Output the (X, Y) coordinate of the center of the cell containing the given text.  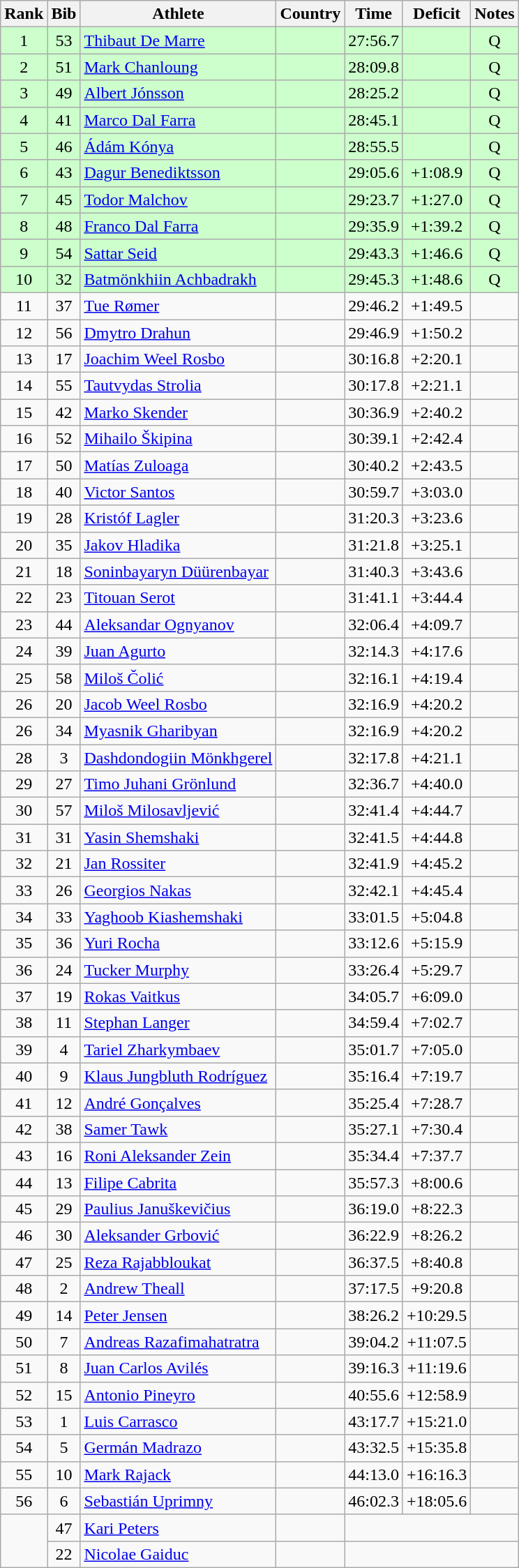
36:22.9 (374, 1236)
Tucker Murphy (179, 970)
Marko Skender (179, 412)
+7:02.7 (437, 1023)
+4:21.1 (437, 757)
Samer Tawk (179, 1129)
29:35.9 (374, 226)
+3:03.0 (437, 492)
+1:49.5 (437, 306)
Marco Dal Farra (179, 120)
Soninbayaryn Düürenbayar (179, 572)
+6:09.0 (437, 996)
30:16.8 (374, 359)
Bib (64, 14)
31:40.3 (374, 572)
28:45.1 (374, 120)
+1:27.0 (437, 200)
Dashdondogiin Mönkhgerel (179, 757)
27 (64, 784)
+1:48.6 (437, 279)
57 (64, 811)
31:20.3 (374, 518)
32:14.3 (374, 651)
Yasin Shemshaki (179, 837)
Jacob Weel Rosbo (179, 704)
+10:29.5 (437, 1315)
Jan Rossiter (179, 864)
+1:39.2 (437, 226)
Filipe Cabrita (179, 1183)
Sebastián Uprimny (179, 1501)
43:32.5 (374, 1448)
+4:45.4 (437, 890)
Joachim Weel Rosbo (179, 359)
+18:05.6 (437, 1501)
29:43.3 (374, 253)
28:55.5 (374, 147)
Nicolae Gaiduc (179, 1554)
33:12.6 (374, 943)
32:41.9 (374, 864)
+1:08.9 (437, 173)
35:27.1 (374, 1129)
29:46.2 (374, 306)
Jakov Hladika (179, 545)
+1:46.6 (437, 253)
36:19.0 (374, 1209)
+4:19.4 (437, 678)
35:57.3 (374, 1183)
+4:44.8 (437, 837)
32:41.5 (374, 837)
32:06.4 (374, 625)
+7:30.4 (437, 1129)
Athlete (179, 14)
Yuri Rocha (179, 943)
+2:42.4 (437, 439)
Aleksander Grbović (179, 1236)
Albert Jónsson (179, 94)
Georgios Nakas (179, 890)
Luis Carrasco (179, 1421)
Reza Rajabbloukat (179, 1262)
Matías Zuloaga (179, 465)
+7:19.7 (437, 1076)
Dmytro Drahun (179, 333)
34:59.4 (374, 1023)
30:17.8 (374, 386)
32:16.1 (374, 678)
+15:21.0 (437, 1421)
46:02.3 (374, 1501)
38:26.2 (374, 1315)
32:36.7 (374, 784)
Kari Peters (179, 1528)
30:39.1 (374, 439)
+1:50.2 (437, 333)
+8:40.8 (437, 1262)
+15:35.8 (437, 1448)
32:41.4 (374, 811)
+2:43.5 (437, 465)
43:17.7 (374, 1421)
+16:16.3 (437, 1474)
Time (374, 14)
+2:20.1 (437, 359)
30:59.7 (374, 492)
+9:20.8 (437, 1289)
+7:37.7 (437, 1156)
32:42.1 (374, 890)
Andrew Theall (179, 1289)
35:01.7 (374, 1050)
Miloš Čolić (179, 678)
+4:44.7 (437, 811)
Miloš Milosavljević (179, 811)
Tue Rømer (179, 306)
Franco Dal Farra (179, 226)
+8:22.3 (437, 1209)
29:23.7 (374, 200)
Roni Aleksander Zein (179, 1156)
Kristóf Lagler (179, 518)
33:26.4 (374, 970)
35:16.4 (374, 1076)
+3:43.6 (437, 572)
Timo Juhani Grönlund (179, 784)
44:13.0 (374, 1474)
30:40.2 (374, 465)
Stephan Langer (179, 1023)
31:21.8 (374, 545)
28:25.2 (374, 94)
37:17.5 (374, 1289)
Thibaut De Marre (179, 40)
Country (310, 14)
+7:05.0 (437, 1050)
+12:58.9 (437, 1395)
Juan Agurto (179, 651)
+2:21.1 (437, 386)
Yaghoob Kiashemshaki (179, 917)
Paulius Januškevičius (179, 1209)
Aleksandar Ognyanov (179, 625)
39:16.3 (374, 1368)
Mark Rajack (179, 1474)
Ádám Kónya (179, 147)
+3:23.6 (437, 518)
Titouan Serot (179, 598)
Deficit (437, 14)
Mihailo Škipina (179, 439)
28:09.8 (374, 67)
32:17.8 (374, 757)
34:05.7 (374, 996)
+4:09.7 (437, 625)
Rokas Vaitkus (179, 996)
40:55.6 (374, 1395)
39:04.2 (374, 1342)
Tautvydas Strolia (179, 386)
Dagur Benediktsson (179, 173)
Mark Chanloung (179, 67)
31:41.1 (374, 598)
+3:25.1 (437, 545)
27:56.7 (374, 40)
+8:26.2 (437, 1236)
29:45.3 (374, 279)
+11:07.5 (437, 1342)
Germán Madrazo (179, 1448)
Juan Carlos Avilés (179, 1368)
Antonio Pineyro (179, 1395)
Batmönkhiin Achbadrakh (179, 279)
Victor Santos (179, 492)
+5:04.8 (437, 917)
Myasnik Gharibyan (179, 731)
Klaus Jungbluth Rodríguez (179, 1076)
André Gonçalves (179, 1103)
36:37.5 (374, 1262)
+11:19.6 (437, 1368)
Rank (24, 14)
Peter Jensen (179, 1315)
29:05.6 (374, 173)
Todor Malchov (179, 200)
35:34.4 (374, 1156)
35:25.4 (374, 1103)
Sattar Seid (179, 253)
30:36.9 (374, 412)
Tariel Zharkymbaev (179, 1050)
+5:29.7 (437, 970)
+5:15.9 (437, 943)
58 (64, 678)
Andreas Razafimahatratra (179, 1342)
33:01.5 (374, 917)
Notes (495, 14)
+8:00.6 (437, 1183)
+4:45.2 (437, 864)
+7:28.7 (437, 1103)
+2:40.2 (437, 412)
29:46.9 (374, 333)
+3:44.4 (437, 598)
+4:17.6 (437, 651)
+4:40.0 (437, 784)
